Extract the (X, Y) coordinate from the center of the cell holding the provided text.  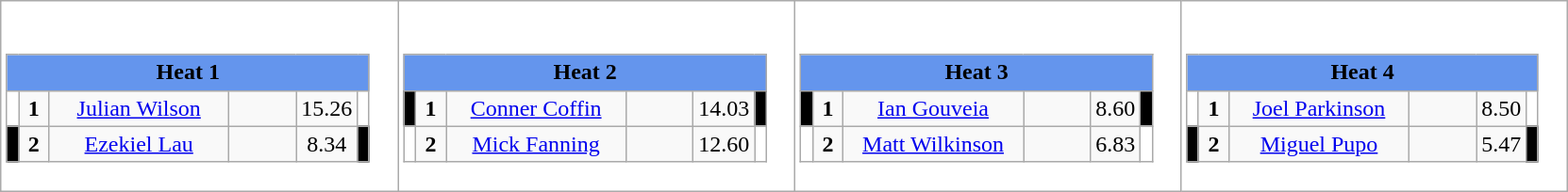
Ian Gouveia (934, 108)
Ezekiel Lau (140, 144)
Heat 4 (1362, 72)
Heat 2 1 Conner Coffin 14.03 2 Mick Fanning 12.60 (596, 96)
6.83 (1115, 144)
Mick Fanning (536, 144)
5.47 (1502, 144)
Heat 1 1 Julian Wilson 15.26 2 Ezekiel Lau 8.34 (200, 96)
12.60 (725, 144)
14.03 (725, 108)
8.60 (1115, 108)
8.50 (1502, 108)
Heat 1 (188, 72)
8.34 (326, 144)
Joel Parkinson (1319, 108)
Julian Wilson (140, 108)
Miguel Pupo (1319, 144)
Conner Coffin (536, 108)
Matt Wilkinson (934, 144)
Heat 2 (585, 72)
Heat 3 1 Ian Gouveia 8.60 2 Matt Wilkinson 6.83 (989, 96)
Heat 3 (976, 72)
Heat 4 1 Joel Parkinson 8.50 2 Miguel Pupo 5.47 (1374, 96)
15.26 (326, 108)
